Provide the (X, Y) coordinate of the cell's center where the given text is located.  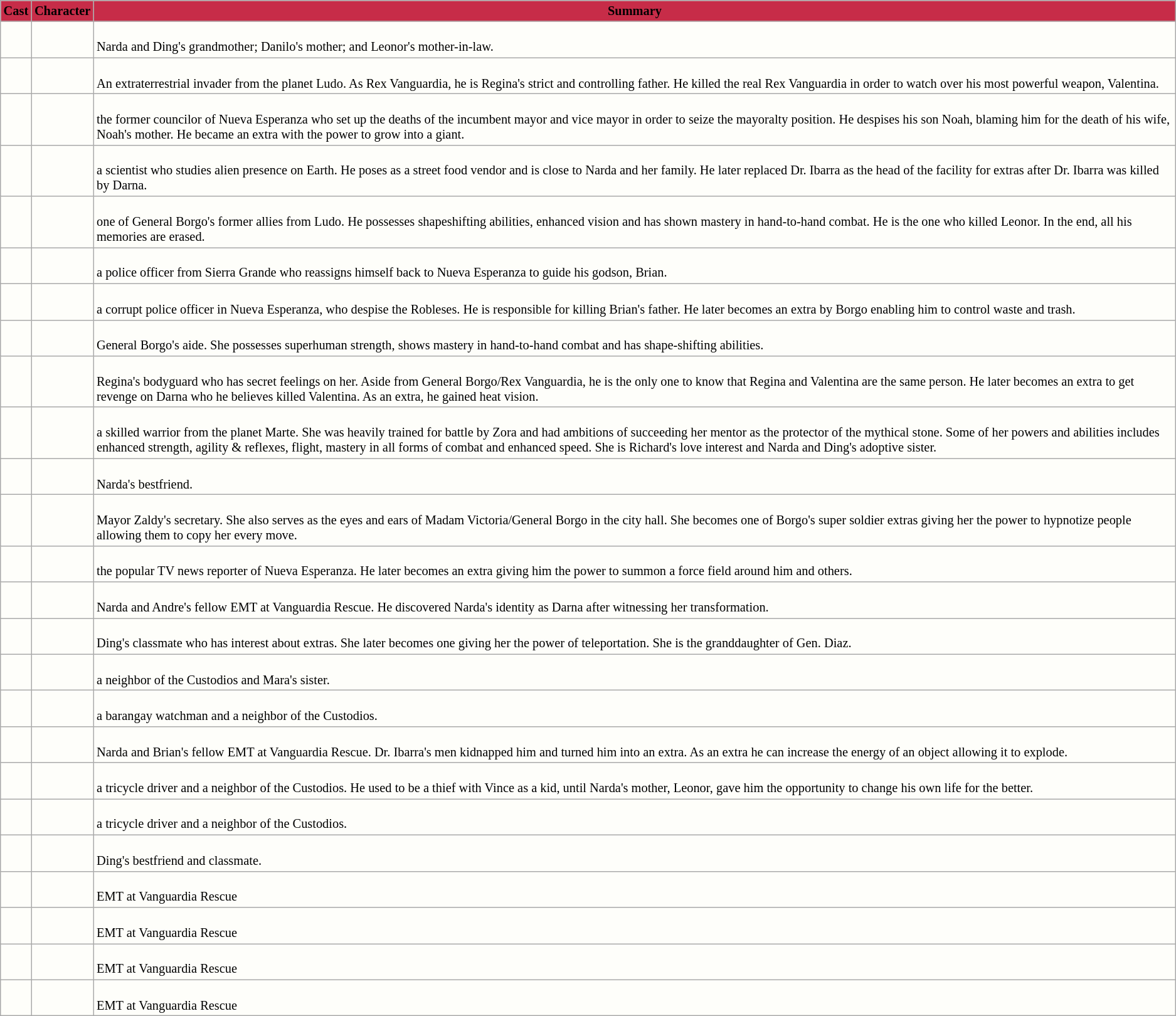
a barangay watchman and a neighbor of the Custodios. (635, 708)
Narda and Andre's fellow EMT at Vanguardia Rescue. He discovered Narda's identity as Darna after witnessing her transformation. (635, 600)
Narda and Ding's grandmother; Danilo's mother; and Leonor's mother-in-law. (635, 40)
Ding's bestfriend and classmate. (635, 853)
Summary (635, 11)
a police officer from Sierra Grande who reassigns himself back to Nueva Esperanza to guide his godson, Brian. (635, 265)
Narda's bestfriend. (635, 477)
Cast (16, 11)
a tricycle driver and a neighbor of the Custodios. (635, 817)
the popular TV news reporter of Nueva Esperanza. He later becomes an extra giving him the power to summon a force field around him and others. (635, 564)
a neighbor of the Custodios and Mara's sister. (635, 672)
General Borgo's aide. She possesses superhuman strength, shows mastery in hand-to-hand combat and has shape-shifting abilities. (635, 338)
Ding's classmate who has interest about extras. She later becomes one giving her the power of teleportation. She is the granddaughter of Gen. Diaz. (635, 636)
Character (63, 11)
